From the cell containing the given text, extract its center point as [X, Y] coordinate. 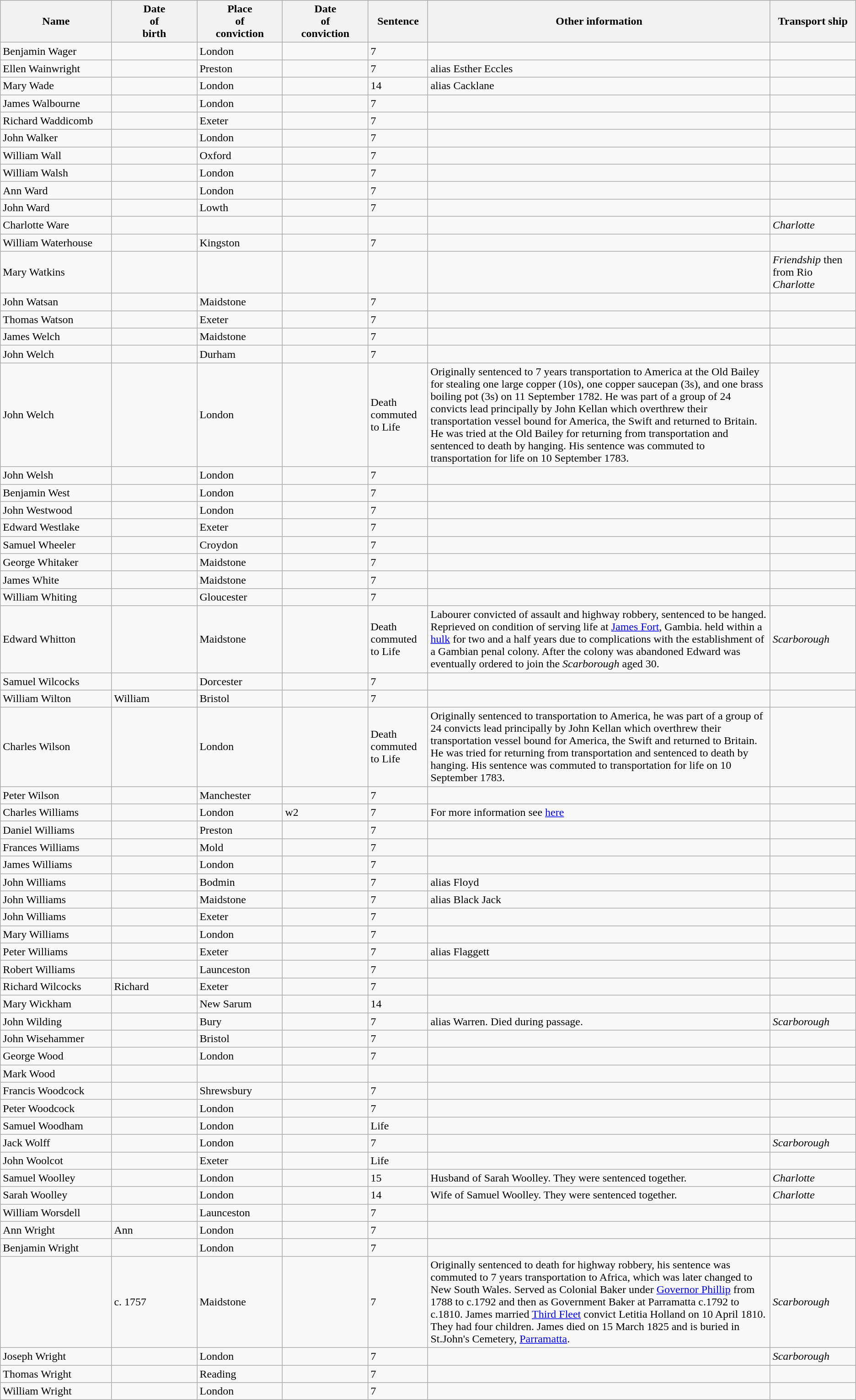
Gloucester [240, 597]
Charles Wilson [56, 747]
William Wall [56, 155]
alias Cacklane [599, 86]
alias Warren. Died during passage. [599, 1022]
Richard Waddicomb [56, 121]
Jack Wolff [56, 1143]
James Williams [56, 865]
John Ward [56, 208]
Charles Williams [56, 813]
Friendship then from Rio Charlotte [813, 272]
For more information see here [599, 813]
Mark Wood [56, 1074]
Durham [240, 354]
William Wilton [56, 699]
Dorcester [240, 681]
Name [56, 21]
Benjamin Wright [56, 1247]
Reading [240, 1373]
John Welsh [56, 475]
Mary Williams [56, 934]
Benjamin West [56, 493]
Thomas Watson [56, 319]
Placeofconviction [240, 21]
William Wright [56, 1391]
John Woolcot [56, 1160]
Mary Wickham [56, 1004]
Lowth [240, 208]
Shrewsbury [240, 1091]
William [155, 699]
Husband of Sarah Woolley. They were sentenced together. [599, 1178]
Ellen Wainwright [56, 69]
Benjamin Wager [56, 51]
Sarah Woolley [56, 1195]
Transport ship [813, 21]
James Welch [56, 337]
James Walbourne [56, 103]
Samuel Wheeler [56, 545]
Robert Williams [56, 969]
Ann Wright [56, 1230]
William Worsdell [56, 1213]
Samuel Wilcocks [56, 681]
John Westwood [56, 510]
Bodmin [240, 882]
Wife of Samuel Woolley. They were sentenced together. [599, 1195]
alias Flaggett [599, 952]
Peter Williams [56, 952]
John Wisehammer [56, 1039]
William Walsh [56, 173]
Ann [155, 1230]
Samuel Woolley [56, 1178]
c. 1757 [155, 1302]
John Watsan [56, 302]
Dateofbirth [155, 21]
Thomas Wright [56, 1373]
alias Black Jack [599, 900]
Frances Williams [56, 847]
Francis Woodcock [56, 1091]
Richard Wilcocks [56, 986]
Bury [240, 1022]
Dateofconviction [326, 21]
Daniel Williams [56, 830]
Mary Wade [56, 86]
Mold [240, 847]
William Whiting [56, 597]
Edward Whitton [56, 639]
George Whitaker [56, 562]
John Wilding [56, 1022]
New Sarum [240, 1004]
Charlotte Ware [56, 225]
Oxford [240, 155]
Samuel Woodham [56, 1126]
Ann Ward [56, 190]
Other information [599, 21]
Edward Westlake [56, 527]
Manchester [240, 795]
Peter Wilson [56, 795]
George Wood [56, 1056]
w2 [326, 813]
James White [56, 580]
Joseph Wright [56, 1356]
alias Floyd [599, 882]
John Walker [56, 138]
Sentence [398, 21]
Kingston [240, 243]
Mary Watkins [56, 272]
Croydon [240, 545]
15 [398, 1178]
Richard [155, 986]
William Waterhouse [56, 243]
Peter Woodcock [56, 1108]
alias Esther Eccles [599, 69]
